Return (X, Y) of the center of cell containing provided text 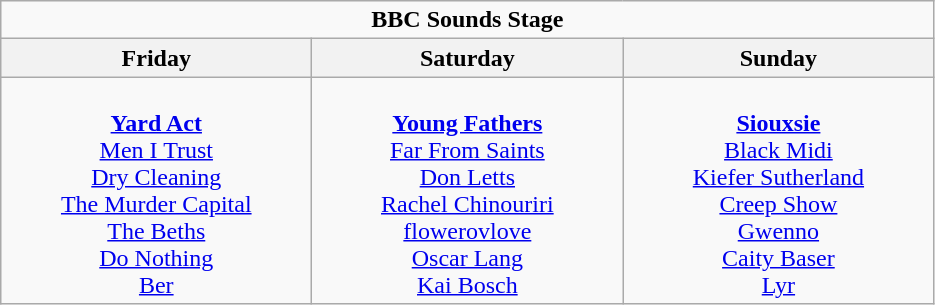
Young Fathers Far From Saints Don Letts Rachel Chinouriri flowerovlove Oscar Lang Kai Bosch (468, 190)
Yard Act Men I Trust Dry Cleaning The Murder Capital The Beths Do Nothing Ber (156, 190)
Friday (156, 58)
Sunday (778, 58)
Siouxsie Black Midi Kiefer Sutherland Creep Show Gwenno Caity Baser Lyr (778, 190)
BBC Sounds Stage (468, 20)
Saturday (468, 58)
